Return [X, Y] of the center of cell containing provided text 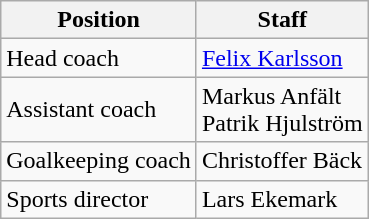
Sports director [99, 199]
Goalkeeping coach [99, 161]
Assistant coach [99, 110]
Lars Ekemark [282, 199]
Christoffer Bäck [282, 161]
Position [99, 20]
Staff [282, 20]
Markus Anfält Patrik Hjulström [282, 110]
Felix Karlsson [282, 58]
Head coach [99, 58]
